Find where the given text appears and provide that cell's center as (X, Y) coordinate. 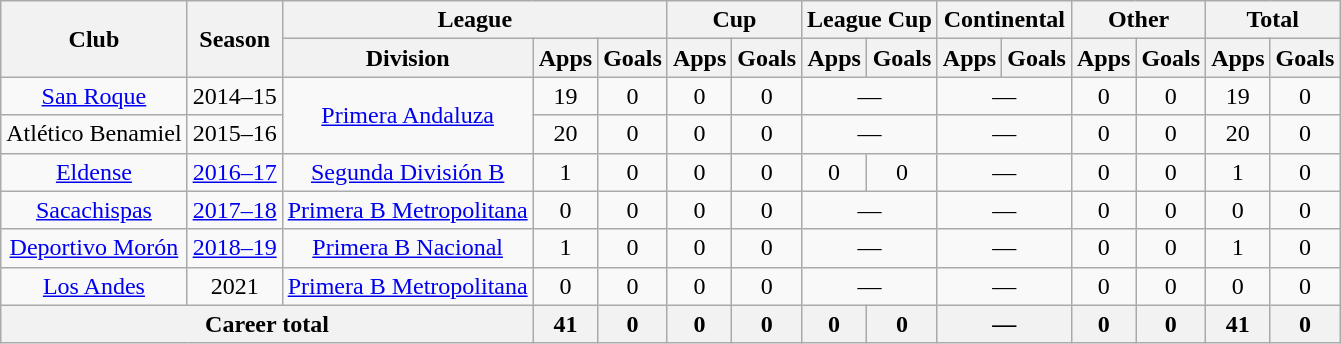
2017–18 (234, 210)
League Cup (870, 20)
Los Andes (94, 286)
Atlético Benamiel (94, 134)
Division (408, 58)
Segunda División B (408, 172)
Cup (734, 20)
Primera B Nacional (408, 248)
Other (1138, 20)
2014–15 (234, 96)
San Roque (94, 96)
Club (94, 39)
2021 (234, 286)
Eldense (94, 172)
Continental (1004, 20)
Primera Andaluza (408, 115)
League (474, 20)
2018–19 (234, 248)
Season (234, 39)
Sacachispas (94, 210)
2016–17 (234, 172)
Deportivo Morón (94, 248)
Total (1273, 20)
Career total (267, 324)
2015–16 (234, 134)
